Determine the (x, y) coordinate at the center of the cell enclosing the given text.  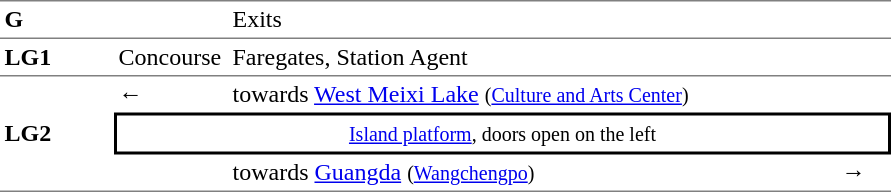
LG2 (57, 134)
← (171, 94)
G (57, 20)
towards Guangda (Wangchengpo) (532, 173)
Concourse (171, 58)
LG1 (57, 58)
Exits (532, 20)
Island platform, doors open on the left (502, 133)
towards West Meixi Lake (Culture and Arts Center) (532, 94)
→ (864, 173)
Faregates, Station Agent (532, 58)
